Pinpoint the cell where the given text exists, returning its (X, Y) midpoint coordinate. 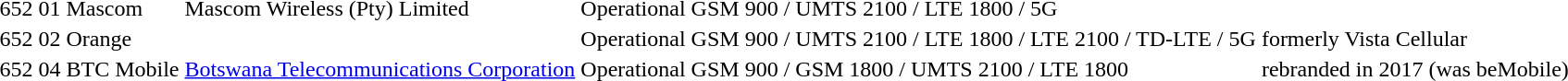
Orange (122, 39)
02 (50, 39)
GSM 900 / UMTS 2100 / LTE 1800 / LTE 2100 / TD-LTE / 5G (974, 39)
Operational (633, 39)
